From the cell containing the given text, extract its center point as (x, y) coordinate. 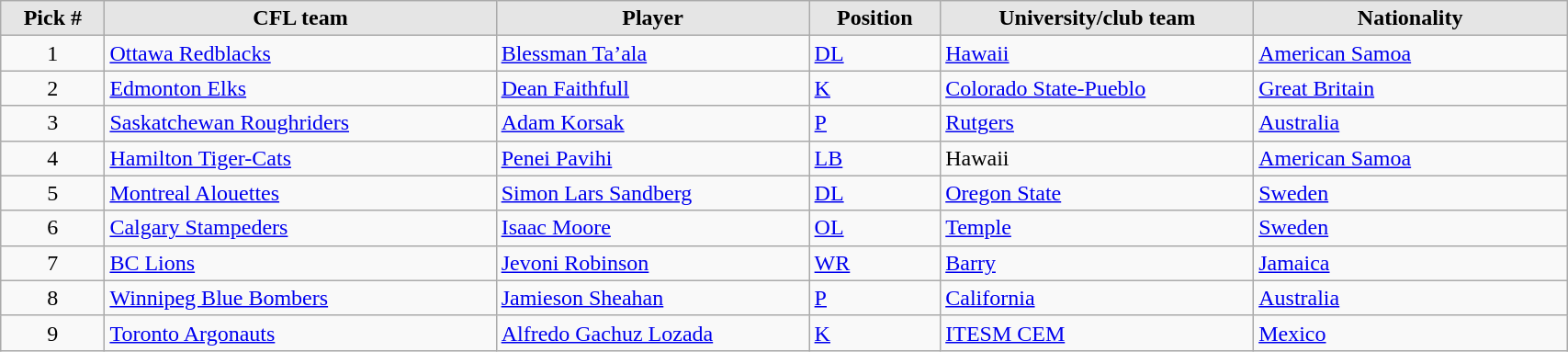
Saskatchewan Roughriders (300, 123)
Penei Pavihi (652, 158)
Montreal Alouettes (300, 193)
Dean Faithfull (652, 88)
Jamaica (1411, 263)
Winnipeg Blue Bombers (300, 298)
Colorado State-Pueblo (1097, 88)
California (1097, 298)
WR (874, 263)
Barry (1097, 263)
4 (53, 158)
Calgary Stampeders (300, 228)
Isaac Moore (652, 228)
7 (53, 263)
6 (53, 228)
Oregon State (1097, 193)
Hamilton Tiger-Cats (300, 158)
Jevoni Robinson (652, 263)
1 (53, 53)
Great Britain (1411, 88)
OL (874, 228)
Rutgers (1097, 123)
Simon Lars Sandberg (652, 193)
Toronto Argonauts (300, 333)
Position (874, 18)
Pick # (53, 18)
Jamieson Sheahan (652, 298)
8 (53, 298)
Blessman Ta’ala (652, 53)
3 (53, 123)
Player (652, 18)
Alfredo Gachuz Lozada (652, 333)
CFL team (300, 18)
BC Lions (300, 263)
5 (53, 193)
2 (53, 88)
Mexico (1411, 333)
9 (53, 333)
Ottawa Redblacks (300, 53)
University/club team (1097, 18)
Adam Korsak (652, 123)
Temple (1097, 228)
Edmonton Elks (300, 88)
Nationality (1411, 18)
ITESM CEM (1097, 333)
LB (874, 158)
